Search for the cell housing the specified text and yield its [X, Y] center coordinate. 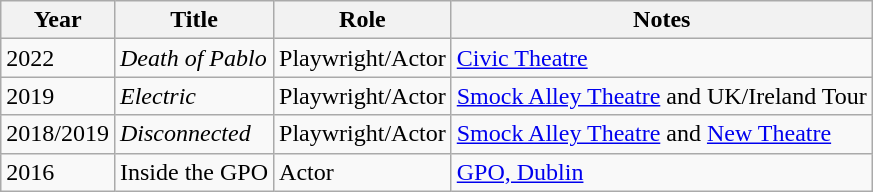
Death of Pablo [194, 58]
Year [58, 20]
GPO, Dublin [662, 172]
Smock Alley Theatre and New Theatre [662, 134]
2018/2019 [58, 134]
Notes [662, 20]
2022 [58, 58]
2019 [58, 96]
Electric [194, 96]
Smock Alley Theatre and UK/Ireland Tour [662, 96]
2016 [58, 172]
Inside the GPO [194, 172]
Civic Theatre [662, 58]
Title [194, 20]
Disconnected [194, 134]
Actor [363, 172]
Role [363, 20]
